Pinpoint the cell where the given text exists, returning its [x, y] midpoint coordinate. 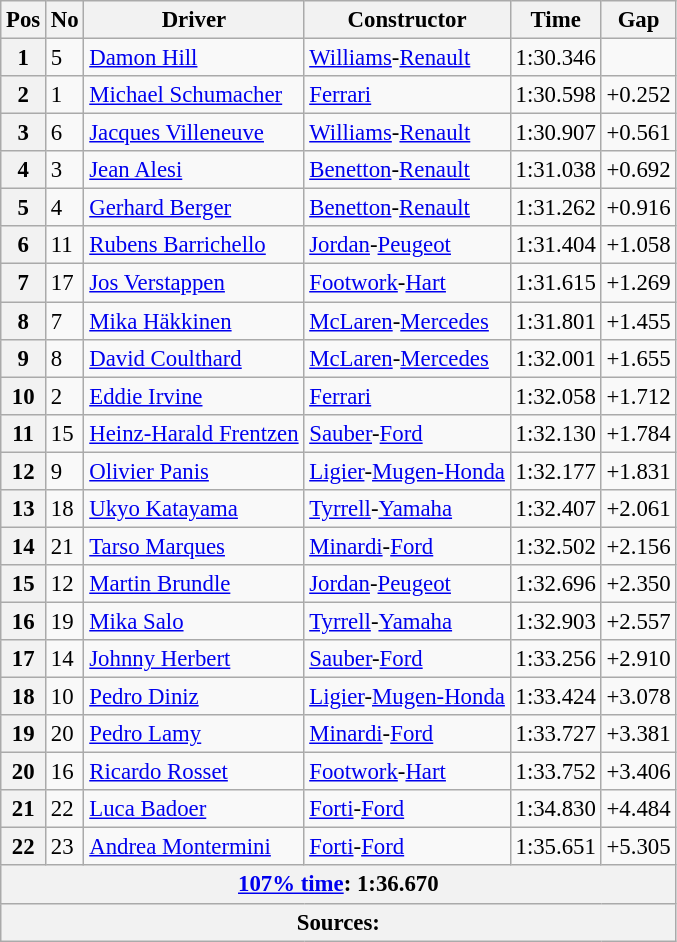
Gap [638, 20]
+3.406 [638, 772]
+1.655 [638, 358]
David Coulthard [194, 358]
+3.078 [638, 697]
Time [556, 20]
+0.692 [638, 170]
1:30.907 [556, 133]
1:31.615 [556, 283]
1:33.752 [556, 772]
+1.455 [638, 321]
Rubens Barrichello [194, 245]
1:32.696 [556, 584]
+0.252 [638, 95]
1:32.130 [556, 433]
No [65, 20]
Martin Brundle [194, 584]
+1.058 [638, 245]
Pedro Lamy [194, 734]
Andrea Montermini [194, 847]
+0.561 [638, 133]
+2.061 [638, 509]
Mika Salo [194, 621]
Ricardo Rosset [194, 772]
107% time: 1:36.670 [338, 885]
Johnny Herbert [194, 659]
Jacques Villeneuve [194, 133]
1:35.651 [556, 847]
1:33.727 [556, 734]
Constructor [407, 20]
Pos [24, 20]
1:32.058 [556, 396]
+2.910 [638, 659]
1:30.598 [556, 95]
1:31.801 [556, 321]
+1.831 [638, 471]
+1.784 [638, 433]
13 [24, 509]
+5.305 [638, 847]
1:32.177 [556, 471]
1:32.502 [556, 546]
+3.381 [638, 734]
Sources: [338, 922]
Ukyo Katayama [194, 509]
+0.916 [638, 208]
+2.557 [638, 621]
Heinz-Harald Frentzen [194, 433]
Olivier Panis [194, 471]
1:31.038 [556, 170]
+2.350 [638, 584]
1:32.001 [556, 358]
Luca Badoer [194, 809]
1:31.262 [556, 208]
Mika Häkkinen [194, 321]
1:33.424 [556, 697]
Gerhard Berger [194, 208]
+1.712 [638, 396]
Michael Schumacher [194, 95]
1:33.256 [556, 659]
1:32.407 [556, 509]
+1.269 [638, 283]
1:32.903 [556, 621]
1:31.404 [556, 245]
+4.484 [638, 809]
Jean Alesi [194, 170]
Driver [194, 20]
Jos Verstappen [194, 283]
Tarso Marques [194, 546]
+2.156 [638, 546]
Eddie Irvine [194, 396]
1:34.830 [556, 809]
Pedro Diniz [194, 697]
Damon Hill [194, 58]
1:30.346 [556, 58]
23 [65, 847]
